Provide the [x, y] coordinate of the cell's center where the given text is located.  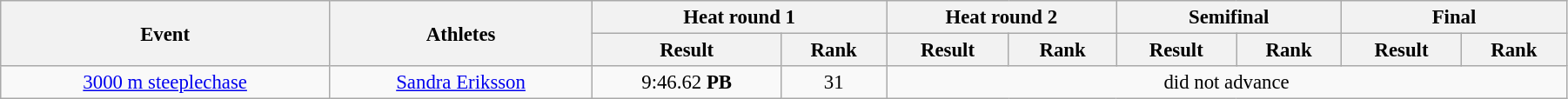
Heat round 2 [1002, 17]
Athletes [460, 33]
Final [1455, 17]
did not advance [1227, 82]
Semifinal [1229, 17]
9:46.62 PB [687, 82]
Event [165, 33]
Heat round 1 [740, 17]
31 [834, 82]
3000 m steeplechase [165, 82]
Sandra Eriksson [460, 82]
